Extract the (x, y) coordinate from the center of the cell holding the provided text.  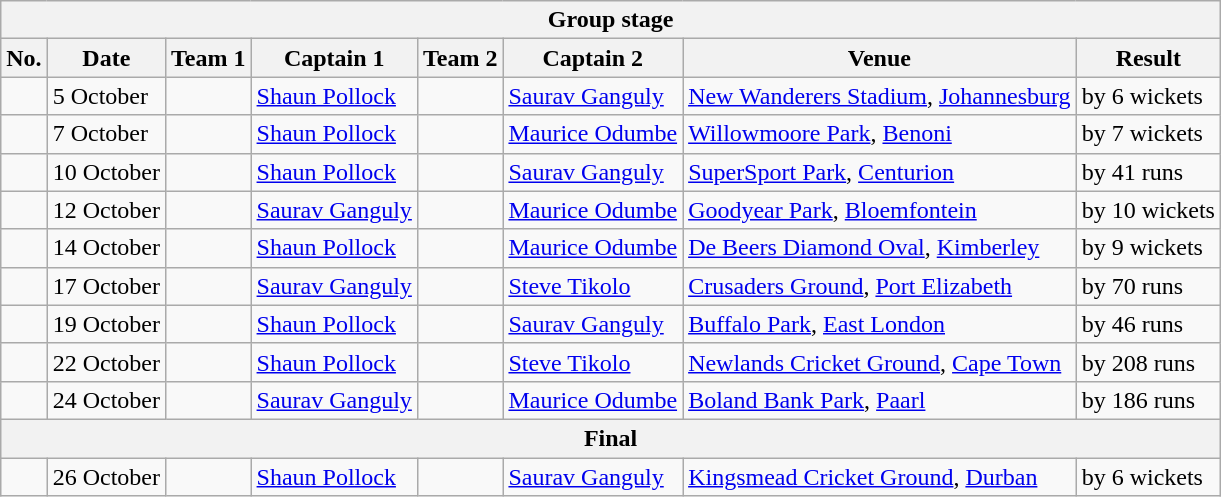
by 208 runs (1148, 362)
by 46 runs (1148, 324)
by 9 wickets (1148, 248)
7 October (106, 134)
by 41 runs (1148, 172)
5 October (106, 96)
24 October (106, 400)
SuperSport Park, Centurion (880, 172)
Captain 1 (334, 58)
No. (24, 58)
Date (106, 58)
by 186 runs (1148, 400)
10 October (106, 172)
Venue (880, 58)
De Beers Diamond Oval, Kimberley (880, 248)
14 October (106, 248)
Team 1 (209, 58)
New Wanderers Stadium, Johannesburg (880, 96)
by 70 runs (1148, 286)
Buffalo Park, East London (880, 324)
Goodyear Park, Bloemfontein (880, 210)
26 October (106, 477)
Team 2 (460, 58)
19 October (106, 324)
Group stage (611, 20)
Result (1148, 58)
Crusaders Ground, Port Elizabeth (880, 286)
Captain 2 (593, 58)
17 October (106, 286)
Newlands Cricket Ground, Cape Town (880, 362)
by 7 wickets (1148, 134)
22 October (106, 362)
Kingsmead Cricket Ground, Durban (880, 477)
by 10 wickets (1148, 210)
Boland Bank Park, Paarl (880, 400)
Willowmoore Park, Benoni (880, 134)
Final (611, 438)
12 October (106, 210)
